Search for the cell housing the specified text and yield its (X, Y) center coordinate. 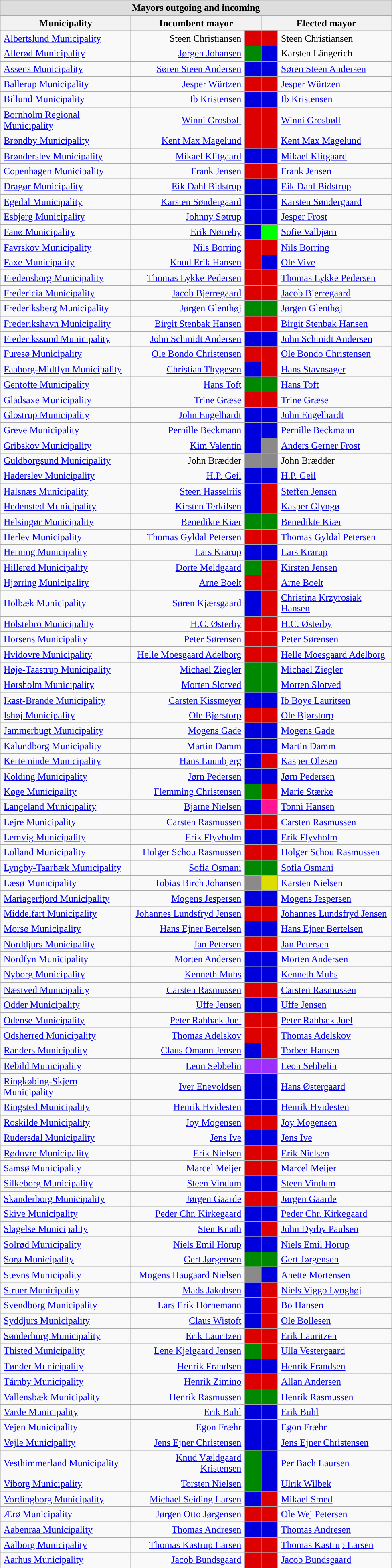
Favrskov Municipality (66, 247)
Svendborg Municipality (66, 1305)
Aarhus Municipality (66, 1560)
Odsherred Municipality (66, 1035)
Høje-Taastrup Municipality (66, 669)
Sønderborg Municipality (66, 1336)
Hjørring Municipality (66, 583)
Ulla Vestergaard (335, 1351)
Egedal Municipality (66, 201)
Bo Hansen (335, 1305)
Vejle Municipality (66, 1443)
Middelfart Municipality (66, 913)
Kolding Municipality (66, 776)
Dorte Meldgaard (188, 567)
Kerteminde Municipality (66, 761)
Holstebro Municipality (66, 624)
Lyngby-Taarbæk Municipality (66, 868)
Carsten Kissmeyer (188, 700)
Hørsholm Municipality (66, 685)
Jammerbugt Municipality (66, 731)
Norddjurs Municipality (66, 944)
Gentofte Municipality (66, 384)
Lemvig Municipality (66, 837)
Odder Municipality (66, 1005)
Hans Stavnsager (335, 369)
Greve Municipality (66, 430)
Kirsten Terkilsen (188, 507)
Kirsten Jensen (335, 567)
Vesthimmerland Municipality (66, 1463)
Skive Municipality (66, 1214)
Aabenraa Municipality (66, 1530)
Karsten Nielsen (335, 883)
Iver Enevoldsen (188, 1087)
Karsten Längerich (335, 54)
John Dyrby Paulsen (335, 1229)
Ringkøbing-Skjern Municipality (66, 1087)
Randers Municipality (66, 1051)
Gladsaxe Municipality (66, 400)
Glostrup Municipality (66, 415)
Vallensbæk Municipality (66, 1397)
Sofie Valbjørn (335, 232)
Bornholm Regional Municipality (66, 120)
Langeland Municipality (66, 807)
Slagelse Municipality (66, 1229)
Skanderborg Municipality (66, 1198)
Morsø Municipality (66, 929)
Hedensted Municipality (66, 507)
Nordfyn Municipality (66, 959)
Søren Kjærsgaard (188, 603)
Esbjerg Municipality (66, 217)
Varde Municipality (66, 1412)
Mads Jakobsen (188, 1290)
Erik Nørreby (188, 232)
Steffen Jensen (335, 491)
Haderslev Municipality (66, 476)
Albertslund Municipality (66, 38)
Horsens Municipality (66, 639)
Dragør Municipality (66, 186)
Holbæk Municipality (66, 603)
Køge Municipality (66, 792)
Tonni Hansen (335, 807)
Halsnæs Municipality (66, 491)
Hans Østergaard (335, 1087)
Lolland Municipality (66, 852)
Henrik Zimino (188, 1381)
Municipality (66, 23)
Hillerød Municipality (66, 567)
Torben Hansen (335, 1051)
Brønderslev Municipality (66, 156)
Thisted Municipality (66, 1351)
Lars Erik Hornemann (188, 1305)
Hvidovre Municipality (66, 654)
Mogens Haugaard Nielsen (188, 1275)
Silkeborg Municipality (66, 1183)
Vordingborg Municipality (66, 1499)
Steen Hasselriis (188, 491)
Hans Luunbjerg (188, 761)
Gribskov Municipality (66, 446)
Sten Knuth (188, 1229)
Herning Municipality (66, 552)
Marie Stærke (335, 792)
Rødovre Municipality (66, 1153)
Copenhagen Municipality (66, 171)
Struer Municipality (66, 1290)
Tønder Municipality (66, 1366)
Nyborg Municipality (66, 975)
Fanø Municipality (66, 232)
Mariagerfjord Municipality (66, 898)
Allan Andersen (335, 1381)
Elected mayor (326, 23)
Kasper Olesen (335, 761)
Herlev Municipality (66, 537)
Torsten Nielsen (188, 1484)
Johnny Søtrup (188, 217)
Furesø Municipality (66, 354)
Odense Municipality (66, 1020)
Niels Viggo Lynghøj (335, 1290)
Assens Municipality (66, 69)
Claus Wistoft (188, 1321)
Per Bach Laursen (335, 1463)
Ib Boye Lauritsen (335, 700)
Rudersdal Municipality (66, 1138)
Samsø Municipality (66, 1168)
Roskilde Municipality (66, 1122)
Anders Gerner Frost (335, 446)
Næstved Municipality (66, 990)
Frederikssund Municipality (66, 339)
Christian Thygesen (188, 369)
Ole Wej Petersen (335, 1514)
Ishøj Municipality (66, 716)
Fredericia Municipality (66, 293)
Christina Krzyrosiak Hansen (335, 603)
Faaborg-Midtfyn Municipality (66, 369)
Ballerup Municipality (66, 84)
Helsingør Municipality (66, 522)
Kalundborg Municipality (66, 746)
Ikast-Brande Municipality (66, 700)
Billund Municipality (66, 99)
Ulrik Wilbek (335, 1484)
Guldborgsund Municipality (66, 461)
Stevns Municipality (66, 1275)
Jesper Frost (335, 217)
Allerød Municipality (66, 54)
Lene Kjelgaard Jensen (188, 1351)
Tårnby Municipality (66, 1381)
Knud Erik Hansen (188, 263)
Jørgen Johansen (188, 54)
Syddjurs Municipality (66, 1321)
Faxe Municipality (66, 263)
Jørgen Otto Jørgensen (188, 1514)
Fredensborg Municipality (66, 278)
Incumbent mayor (196, 23)
Solrød Municipality (66, 1244)
Tobias Birch Johansen (188, 883)
Viborg Municipality (66, 1484)
Mikael Smed (335, 1499)
Læsø Municipality (66, 883)
Anette Mortensen (335, 1275)
Rebild Municipality (66, 1066)
Bjarne Nielsen (188, 807)
Michael Seiding Larsen (188, 1499)
Frederikshavn Municipality (66, 324)
Ole Bollesen (335, 1321)
Knud Vældgaard Kristensen (188, 1463)
Ærø Municipality (66, 1514)
Brøndby Municipality (66, 141)
Ole Vive (335, 263)
Claus Omann Jensen (188, 1051)
Kim Valentin (188, 446)
Vejen Municipality (66, 1427)
Flemming Christensen (188, 792)
Sorø Municipality (66, 1260)
Lejre Municipality (66, 822)
Kasper Glyngø (335, 507)
Frederiksberg Municipality (66, 308)
Mayors outgoing and incoming (196, 8)
Aalborg Municipality (66, 1545)
Ringsted Municipality (66, 1107)
